Capture the cell that displays the provided text and extract its [X, Y] central coordinate. 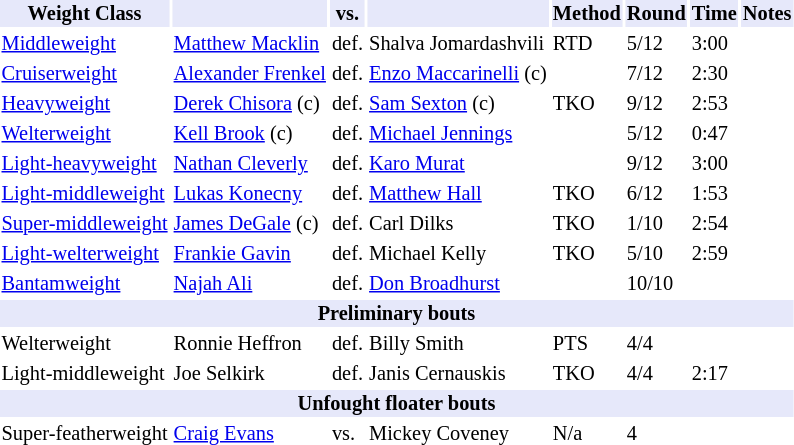
Derek Chisora (c) [250, 104]
Unfought floater bouts [396, 404]
vs. [347, 14]
1/10 [656, 224]
Sam Sexton (c) [458, 104]
Round [656, 14]
Matthew Hall [458, 194]
Ronnie Heffron [250, 344]
Light-welterweight [84, 254]
2:53 [714, 104]
Notes [767, 14]
10/10 [656, 284]
RTD [586, 44]
7/12 [656, 74]
Najah Ali [250, 284]
Weight Class [84, 14]
Frankie Gavin [250, 254]
Janis Cernauskis [458, 374]
Shalva Jomardashvili [458, 44]
Middleweight [84, 44]
Michael Jennings [458, 134]
Preliminary bouts [396, 314]
Lukas Konecny [250, 194]
Don Broadhurst [458, 284]
Matthew Macklin [250, 44]
0:47 [714, 134]
2:54 [714, 224]
Super-middleweight [84, 224]
6/12 [656, 194]
Alexander Frenkel [250, 74]
Method [586, 14]
5/10 [656, 254]
Kell Brook (c) [250, 134]
PTS [586, 344]
Heavyweight [84, 104]
Billy Smith [458, 344]
2:59 [714, 254]
Enzo Maccarinelli (c) [458, 74]
2:17 [714, 374]
Light-heavyweight [84, 164]
Michael Kelly [458, 254]
Nathan Cleverly [250, 164]
Time [714, 14]
2:30 [714, 74]
Joe Selkirk [250, 374]
James DeGale (c) [250, 224]
1:53 [714, 194]
Bantamweight [84, 284]
Cruiserweight [84, 74]
Karo Murat [458, 164]
Carl Dilks [458, 224]
